For the text-containing cell, return its midpoint in [X, Y] coordinate format. 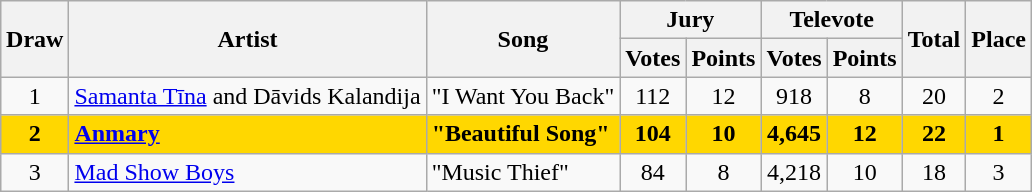
18 [934, 172]
20 [934, 96]
"Music Thief" [523, 172]
Mad Show Boys [248, 172]
918 [794, 96]
"Beautiful Song" [523, 134]
84 [653, 172]
104 [653, 134]
Place [999, 39]
Draw [35, 39]
Televote [832, 20]
Total [934, 39]
Samanta Tīna and Dāvids Kalandija [248, 96]
Song [523, 39]
Jury [690, 20]
Artist [248, 39]
22 [934, 134]
112 [653, 96]
Anmary [248, 134]
4,645 [794, 134]
4,218 [794, 172]
"I Want You Back" [523, 96]
